For the text-containing cell, return its midpoint in [X, Y] coordinate format. 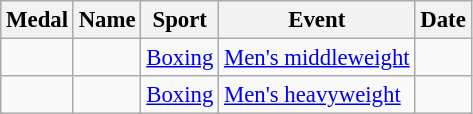
Sport [180, 20]
Medal [38, 20]
Men's middleweight [317, 58]
Event [317, 20]
Name [107, 20]
Date [443, 20]
Men's heavyweight [317, 95]
